Provide the [X, Y] coordinate of the cell's center where the given text is located.  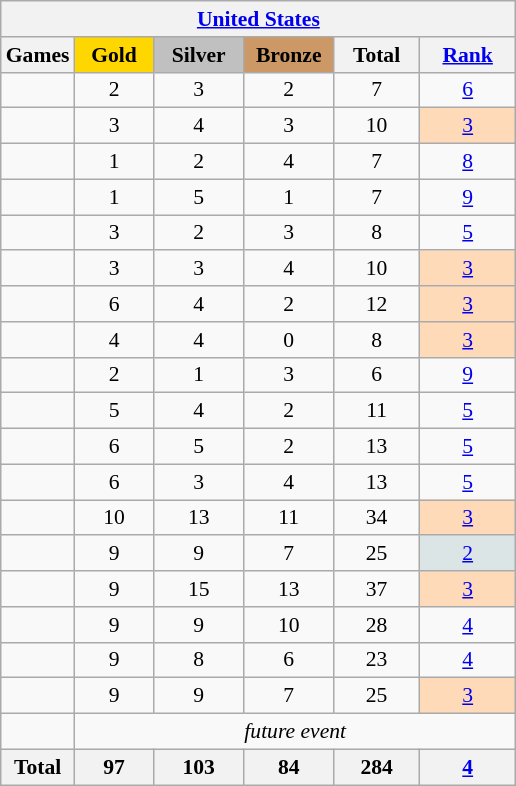
34 [377, 518]
Silver [199, 55]
284 [377, 767]
37 [377, 589]
103 [199, 767]
United States [258, 19]
97 [114, 767]
0 [289, 340]
23 [377, 660]
12 [377, 304]
15 [199, 589]
84 [289, 767]
28 [377, 625]
Gold [114, 55]
Bronze [289, 55]
future event [295, 732]
Games [38, 55]
Rank [468, 55]
